Return the (X, Y) coordinate for the center point of the cell that contains the specified text.  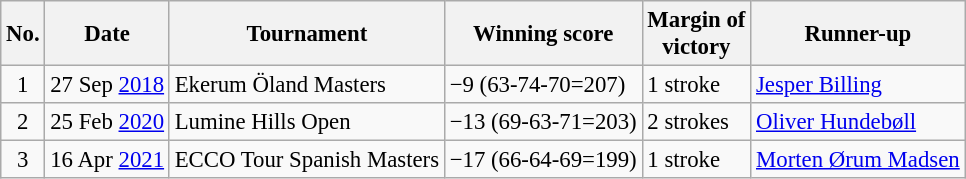
Morten Ørum Madsen (858, 160)
Lumine Hills Open (306, 122)
No. (23, 34)
Oliver Hundebøll (858, 122)
Tournament (306, 34)
ECCO Tour Spanish Masters (306, 160)
Winning score (543, 34)
25 Feb 2020 (107, 122)
Margin ofvictory (696, 34)
Date (107, 34)
2 (23, 122)
Jesper Billing (858, 85)
Runner-up (858, 34)
−9 (63-74-70=207) (543, 85)
−17 (66-64-69=199) (543, 160)
27 Sep 2018 (107, 85)
16 Apr 2021 (107, 160)
2 strokes (696, 122)
Ekerum Öland Masters (306, 85)
−13 (69-63-71=203) (543, 122)
1 (23, 85)
3 (23, 160)
